Capture the cell that displays the provided text and extract its [x, y] central coordinate. 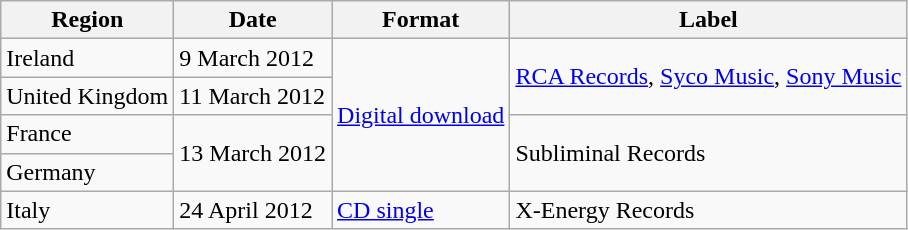
Region [88, 20]
Digital download [421, 115]
Label [708, 20]
Subliminal Records [708, 153]
11 March 2012 [253, 96]
Germany [88, 172]
Ireland [88, 58]
X-Energy Records [708, 210]
United Kingdom [88, 96]
CD single [421, 210]
Format [421, 20]
RCA Records, Syco Music, Sony Music [708, 77]
Date [253, 20]
France [88, 134]
13 March 2012 [253, 153]
Italy [88, 210]
9 March 2012 [253, 58]
24 April 2012 [253, 210]
